Output the [X, Y] coordinate of the center of the cell containing the given text.  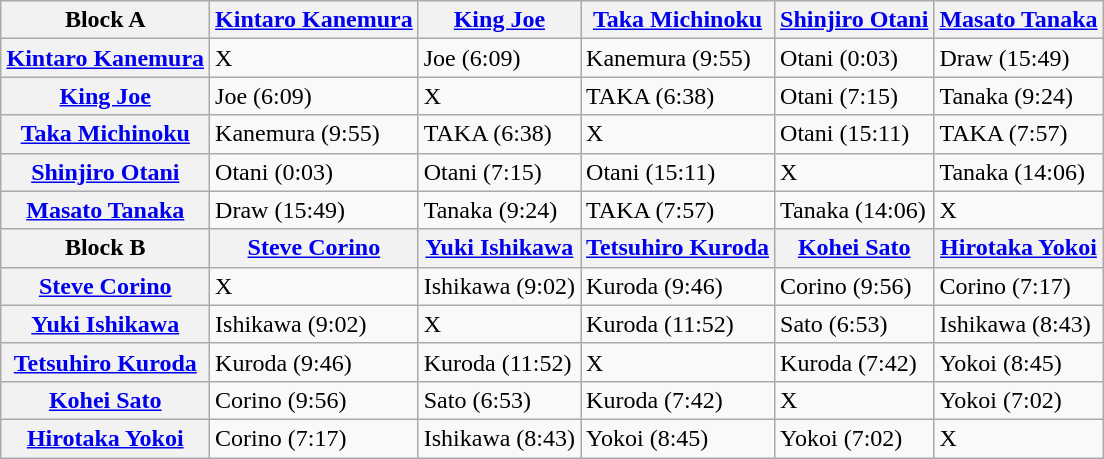
Block A [106, 20]
Block B [106, 248]
